Extract the [x, y] coordinate from the center of the cell holding the provided text.  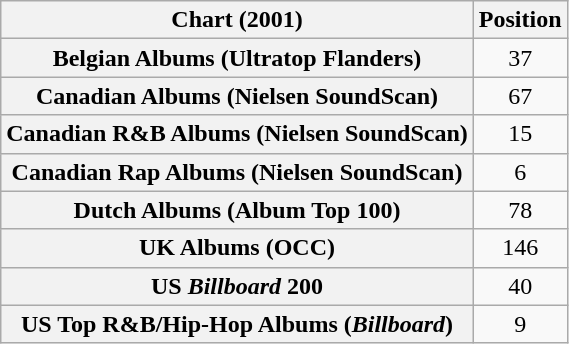
Chart (2001) [238, 20]
Canadian R&B Albums (Nielsen SoundScan) [238, 134]
Canadian Albums (Nielsen SoundScan) [238, 96]
6 [520, 172]
US Billboard 200 [238, 286]
UK Albums (OCC) [238, 248]
40 [520, 286]
Position [520, 20]
15 [520, 134]
Canadian Rap Albums (Nielsen SoundScan) [238, 172]
US Top R&B/Hip-Hop Albums (Billboard) [238, 324]
146 [520, 248]
9 [520, 324]
Belgian Albums (Ultratop Flanders) [238, 58]
Dutch Albums (Album Top 100) [238, 210]
37 [520, 58]
78 [520, 210]
67 [520, 96]
